Find where the given text appears and provide that cell's center as [x, y] coordinate. 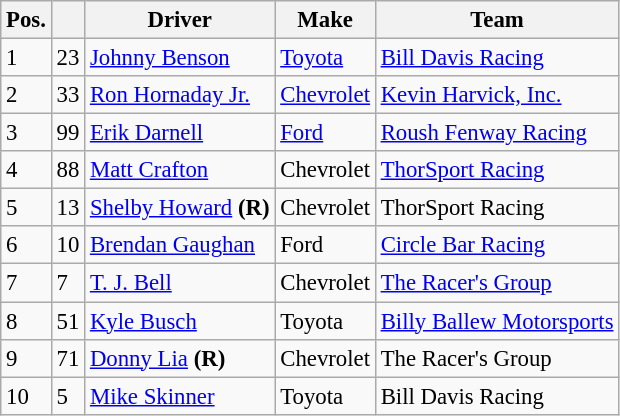
T. J. Bell [180, 283]
Mike Skinner [180, 396]
33 [68, 95]
Roush Fenway Racing [496, 133]
13 [68, 208]
Kyle Busch [180, 321]
51 [68, 321]
Billy Ballew Motorsports [496, 321]
8 [26, 321]
Brendan Gaughan [180, 245]
Circle Bar Racing [496, 245]
99 [68, 133]
3 [26, 133]
Johnny Benson [180, 58]
Donny Lia (R) [180, 358]
1 [26, 58]
Shelby Howard (R) [180, 208]
Matt Crafton [180, 170]
Erik Darnell [180, 133]
71 [68, 358]
Team [496, 20]
4 [26, 170]
Ron Hornaday Jr. [180, 95]
Pos. [26, 20]
6 [26, 245]
9 [26, 358]
2 [26, 95]
Make [325, 20]
Driver [180, 20]
Kevin Harvick, Inc. [496, 95]
88 [68, 170]
23 [68, 58]
